Determine the [x, y] coordinate at the center of the cell enclosing the given text.  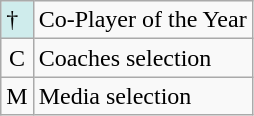
Media selection [142, 96]
Co-Player of the Year [142, 20]
M [17, 96]
C [17, 58]
Coaches selection [142, 58]
† [17, 20]
